Provide the (X, Y) coordinate of the cell's center where the given text is located.  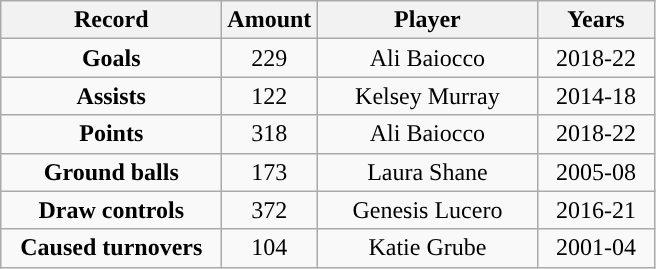
Points (112, 134)
Goals (112, 58)
Years (596, 20)
229 (270, 58)
122 (270, 96)
Record (112, 20)
173 (270, 172)
2001-04 (596, 248)
Draw controls (112, 210)
Kelsey Murray (428, 96)
2005-08 (596, 172)
Caused turnovers (112, 248)
104 (270, 248)
Genesis Lucero (428, 210)
Laura Shane (428, 172)
372 (270, 210)
2016-21 (596, 210)
Player (428, 20)
Ground balls (112, 172)
318 (270, 134)
Katie Grube (428, 248)
Amount (270, 20)
Assists (112, 96)
2014-18 (596, 96)
